Detect which cell encompasses the target text, then output its [X, Y] center coordinate. 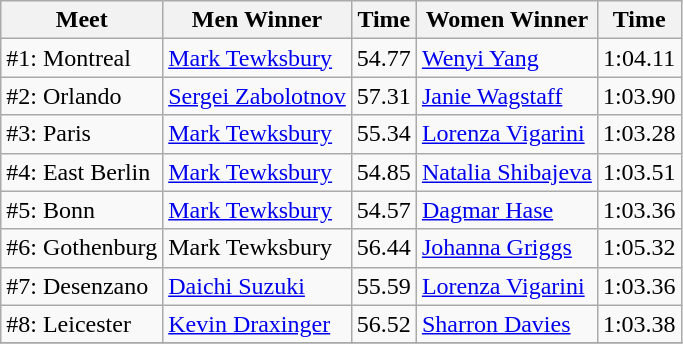
Men Winner [258, 20]
#7: Desenzano [82, 286]
54.85 [384, 172]
Meet [82, 20]
56.52 [384, 324]
55.59 [384, 286]
Women Winner [506, 20]
Sharron Davies [506, 324]
Daichi Suzuki [258, 286]
1:04.11 [639, 58]
Dagmar Hase [506, 210]
54.77 [384, 58]
Janie Wagstaff [506, 96]
Kevin Draxinger [258, 324]
#6: Gothenburg [82, 248]
#3: Paris [82, 134]
#4: East Berlin [82, 172]
Johanna Griggs [506, 248]
54.57 [384, 210]
1:03.51 [639, 172]
#1: Montreal [82, 58]
1:03.90 [639, 96]
Natalia Shibajeva [506, 172]
#5: Bonn [82, 210]
Sergei Zabolotnov [258, 96]
55.34 [384, 134]
56.44 [384, 248]
1:03.38 [639, 324]
1:03.28 [639, 134]
Wenyi Yang [506, 58]
1:05.32 [639, 248]
57.31 [384, 96]
#2: Orlando [82, 96]
#8: Leicester [82, 324]
